Output the (x, y) coordinate of the center of the cell containing the given text.  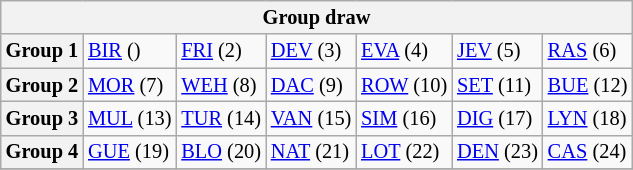
RAS (6) (588, 51)
DAC (9) (311, 85)
Group 2 (42, 85)
ROW (10) (404, 85)
VAN (15) (311, 118)
WEH (8) (221, 85)
JEV (5) (498, 51)
CAS (24) (588, 152)
EVA (4) (404, 51)
SET (11) (498, 85)
Group 1 (42, 51)
LOT (22) (404, 152)
LYN (18) (588, 118)
GUE (19) (130, 152)
Group 4 (42, 152)
DEV (3) (311, 51)
Group 3 (42, 118)
NAT (21) (311, 152)
SIM (16) (404, 118)
BLO (20) (221, 152)
BUE (12) (588, 85)
MOR (7) (130, 85)
MUL (13) (130, 118)
FRI (2) (221, 51)
DEN (23) (498, 152)
TUR (14) (221, 118)
BIR () (130, 51)
DIG (17) (498, 118)
Group draw (317, 17)
